Determine the [X, Y] coordinate at the center of the cell enclosing the given text.  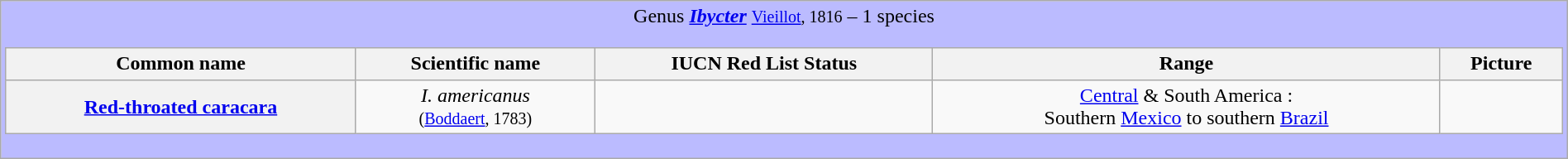
Central & South America :Southern Mexico to southern Brazil [1187, 106]
IUCN Red List Status [764, 64]
Red-throated caracara [180, 106]
Common name [180, 64]
Scientific name [476, 64]
Range [1187, 64]
I. americanus (Boddaert, 1783) [476, 106]
Picture [1500, 64]
